Determine the [X, Y] coordinate at the center of the cell enclosing the given text.  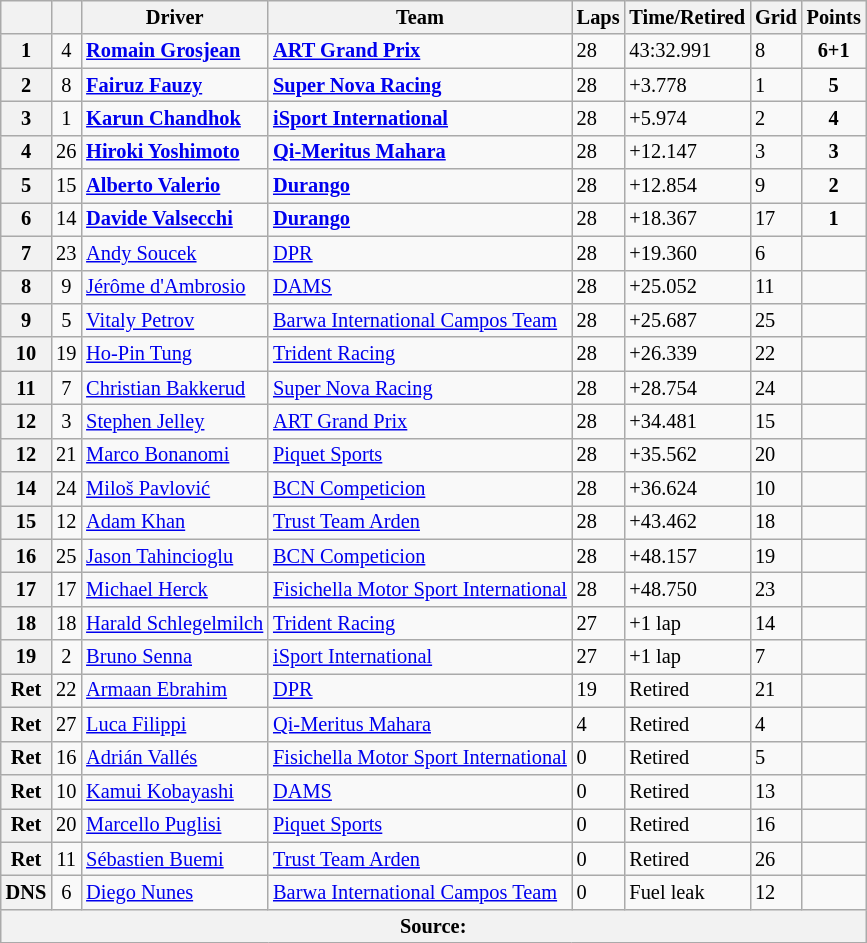
+43.462 [687, 522]
Kamui Kobayashi [174, 791]
Time/Retired [687, 17]
Romain Grosjean [174, 51]
Hiroki Yoshimoto [174, 152]
Fairuz Fauzy [174, 85]
Team [420, 17]
Sébastien Buemi [174, 859]
Bruno Senna [174, 657]
Adam Khan [174, 522]
Harald Schlegelmilch [174, 623]
+3.778 [687, 85]
Stephen Jelley [174, 421]
Source: [434, 926]
+12.147 [687, 152]
+19.360 [687, 253]
Ho-Pin Tung [174, 354]
Fuel leak [687, 892]
+34.481 [687, 421]
+35.562 [687, 455]
+25.052 [687, 287]
Armaan Ebrahim [174, 690]
Adrián Vallés [174, 758]
Vitaly Petrov [174, 320]
Michael Herck [174, 589]
Andy Soucek [174, 253]
Laps [598, 17]
DNS [26, 892]
43:32.991 [687, 51]
6+1 [834, 51]
+28.754 [687, 388]
+25.687 [687, 320]
Christian Bakkerud [174, 388]
+48.157 [687, 556]
Jason Tahincioglu [174, 556]
Jérôme d'Ambrosio [174, 287]
+36.624 [687, 489]
Diego Nunes [174, 892]
+48.750 [687, 589]
Driver [174, 17]
+18.367 [687, 219]
Luca Filippi [174, 724]
Alberto Valerio [174, 186]
+26.339 [687, 354]
+5.974 [687, 118]
Karun Chandhok [174, 118]
Grid [776, 17]
13 [776, 791]
Marco Bonanomi [174, 455]
Marcello Puglisi [174, 825]
Points [834, 17]
+12.854 [687, 186]
Miloš Pavlović [174, 489]
Davide Valsecchi [174, 219]
